Provide the (x, y) coordinate of the cell's center where the given text is located.  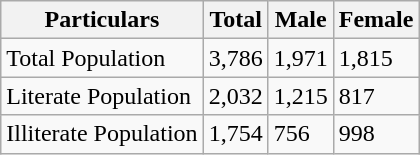
756 (300, 134)
Total (236, 20)
1,215 (300, 96)
Male (300, 20)
Particulars (102, 20)
1,815 (376, 58)
998 (376, 134)
Female (376, 20)
Total Population (102, 58)
1,971 (300, 58)
817 (376, 96)
2,032 (236, 96)
3,786 (236, 58)
Literate Population (102, 96)
Illiterate Population (102, 134)
1,754 (236, 134)
